Determine the (X, Y) coordinate at the center of the cell enclosing the given text.  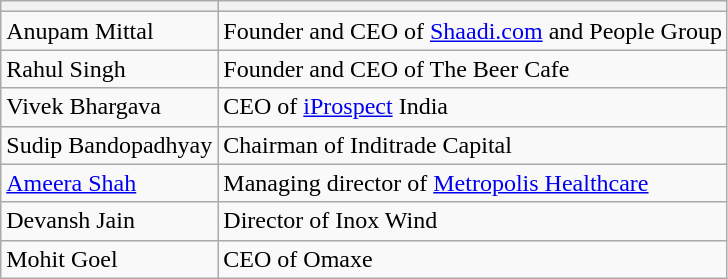
Director of Inox Wind (473, 221)
Mohit Goel (110, 259)
Chairman of Inditrade Capital (473, 145)
Anupam Mittal (110, 31)
Founder and CEO of Shaadi.com and People Group (473, 31)
Ameera Shah (110, 183)
Sudip Bandopadhyay (110, 145)
Devansh Jain (110, 221)
Vivek Bhargava (110, 107)
Rahul Singh (110, 69)
CEO of iProspect India (473, 107)
CEO of Omaxe (473, 259)
Managing director of Metropolis Healthcare (473, 183)
Founder and CEO of The Beer Cafe (473, 69)
